From the cell containing the given text, extract its center point as (X, Y) coordinate. 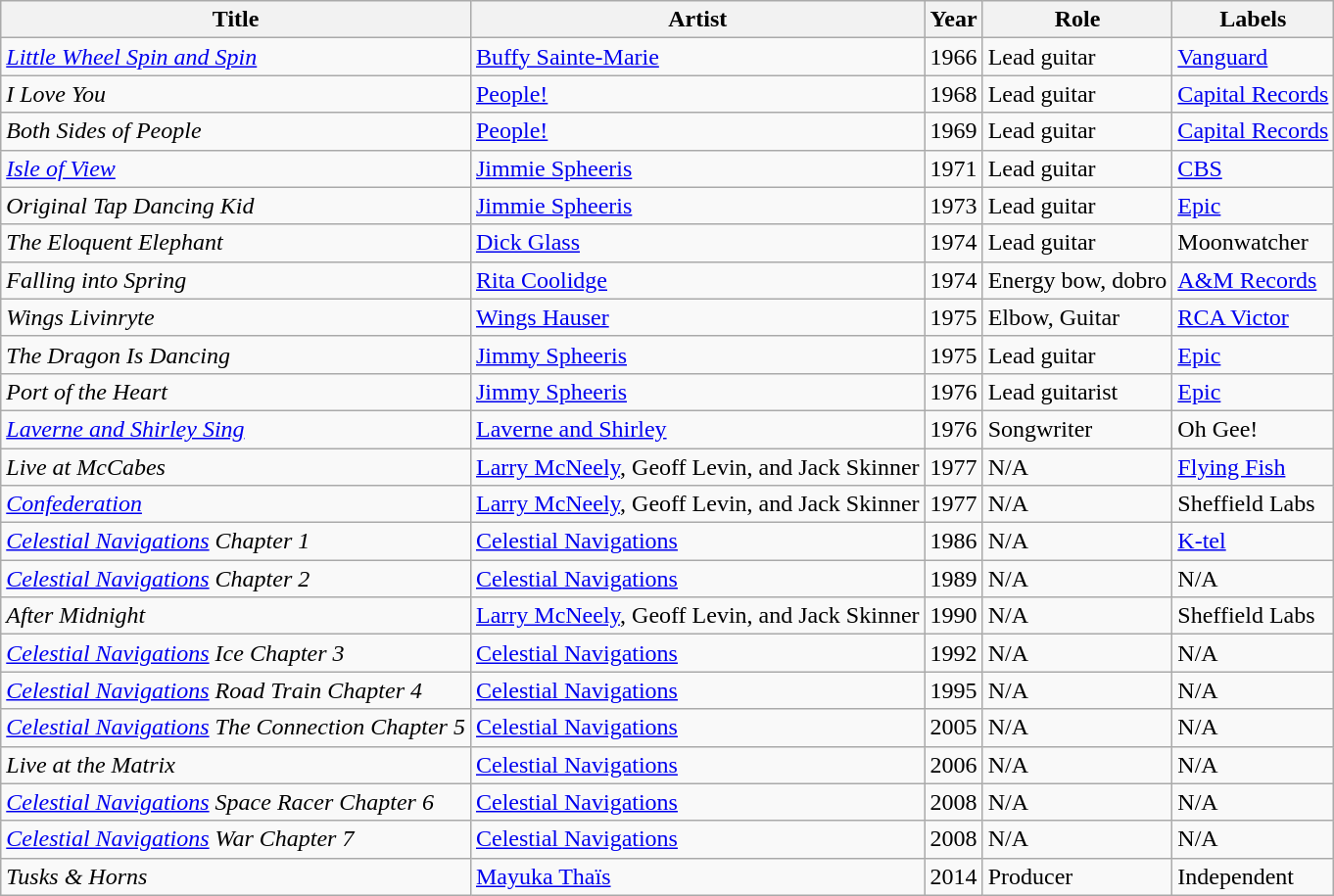
1973 (954, 206)
Live at McCabes (236, 467)
Isle of View (236, 168)
Laverne and Shirley (697, 429)
1995 (954, 690)
1992 (954, 653)
K-tel (1254, 542)
Celestial Navigations Ice Chapter 3 (236, 653)
1989 (954, 579)
Celestial Navigations Chapter 1 (236, 542)
Wings Livinryte (236, 317)
Laverne and Shirley Sing (236, 429)
1971 (954, 168)
Port of the Heart (236, 392)
Celestial Navigations The Connection Chapter 5 (236, 728)
Title (236, 20)
Mayuka Thaïs (697, 876)
2005 (954, 728)
Flying Fish (1254, 467)
After Midnight (236, 616)
Songwriter (1077, 429)
Celestial Navigations Road Train Chapter 4 (236, 690)
Artist (697, 20)
Moonwatcher (1254, 243)
Energy bow, dobro (1077, 280)
Dick Glass (697, 243)
Celestial Navigations War Chapter 7 (236, 839)
Independent (1254, 876)
Wings Hauser (697, 317)
Live at the Matrix (236, 765)
Falling into Spring (236, 280)
2006 (954, 765)
2014 (954, 876)
1966 (954, 57)
CBS (1254, 168)
Elbow, Guitar (1077, 317)
RCA Victor (1254, 317)
Vanguard (1254, 57)
The Eloquent Elephant (236, 243)
The Dragon Is Dancing (236, 354)
Oh Gee! (1254, 429)
A&M Records (1254, 280)
Producer (1077, 876)
Both Sides of People (236, 131)
Little Wheel Spin and Spin (236, 57)
Confederation (236, 504)
Role (1077, 20)
1969 (954, 131)
Buffy Sainte-Marie (697, 57)
Rita Coolidge (697, 280)
Labels (1254, 20)
1968 (954, 94)
Tusks & Horns (236, 876)
Year (954, 20)
1990 (954, 616)
Original Tap Dancing Kid (236, 206)
1986 (954, 542)
I Love You (236, 94)
Celestial Navigations Chapter 2 (236, 579)
Lead guitarist (1077, 392)
Celestial Navigations Space Racer Chapter 6 (236, 802)
